Extract the (x, y) coordinate from the center of the cell holding the provided text.  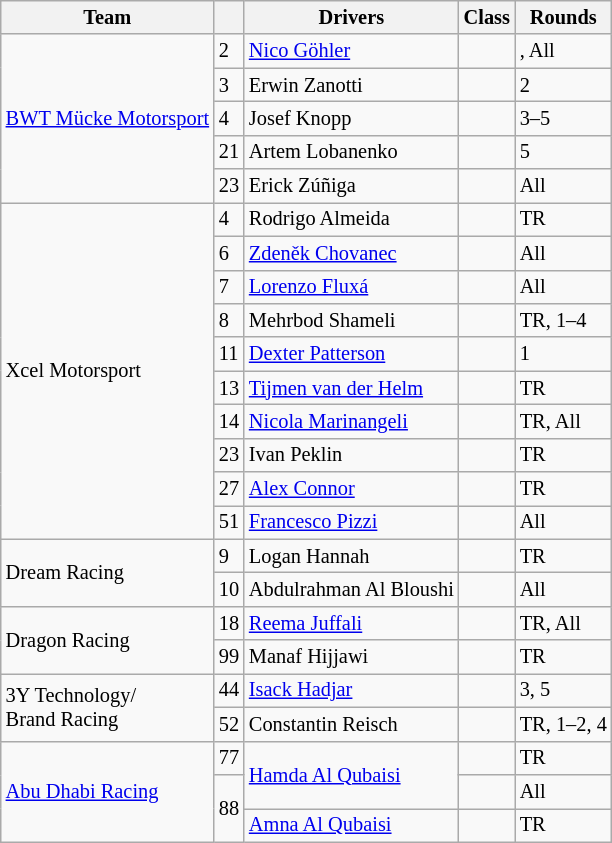
TR, 1–2, 4 (564, 724)
Abdulrahman Al Bloushi (352, 589)
99 (229, 657)
Nicola Marinangeli (352, 421)
Ivan Peklin (352, 455)
Artem Lobanenko (352, 152)
Dexter Patterson (352, 354)
3–5 (564, 118)
52 (229, 724)
Nico Göhler (352, 51)
44 (229, 690)
Xcel Motorsport (108, 370)
Manaf Hijjawi (352, 657)
88 (229, 808)
Dragon Racing (108, 640)
BWT Mücke Motorsport (108, 118)
3 (229, 85)
Tijmen van der Helm (352, 388)
3, 5 (564, 690)
Class (487, 17)
Isack Hadjar (352, 690)
5 (564, 152)
10 (229, 589)
Alex Connor (352, 489)
Rodrigo Almeida (352, 219)
1 (564, 354)
7 (229, 287)
Zdeněk Chovanec (352, 253)
8 (229, 320)
Erick Zúñiga (352, 186)
27 (229, 489)
Abu Dhabi Racing (108, 792)
77 (229, 758)
Drivers (352, 17)
Reema Juffali (352, 623)
Rounds (564, 17)
Team (108, 17)
Amna Al Qubaisi (352, 825)
18 (229, 623)
TR, 1–4 (564, 320)
Josef Knopp (352, 118)
9 (229, 556)
14 (229, 421)
Logan Hannah (352, 556)
Constantin Reisch (352, 724)
Erwin Zanotti (352, 85)
3Y Technology/Brand Racing (108, 706)
, All (564, 51)
Lorenzo Fluxá (352, 287)
Dream Racing (108, 572)
11 (229, 354)
13 (229, 388)
51 (229, 522)
6 (229, 253)
Mehrbod Shameli (352, 320)
Francesco Pizzi (352, 522)
Hamda Al Qubaisi (352, 774)
21 (229, 152)
